From the cell containing the given text, extract its center point as (x, y) coordinate. 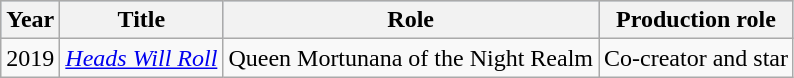
Heads Will Roll (142, 58)
Role (411, 20)
Co-creator and star (696, 58)
Title (142, 20)
2019 (30, 58)
Year (30, 20)
Queen Mortunana of the Night Realm (411, 58)
Production role (696, 20)
